Detect which cell encompasses the target text, then output its (X, Y) center coordinate. 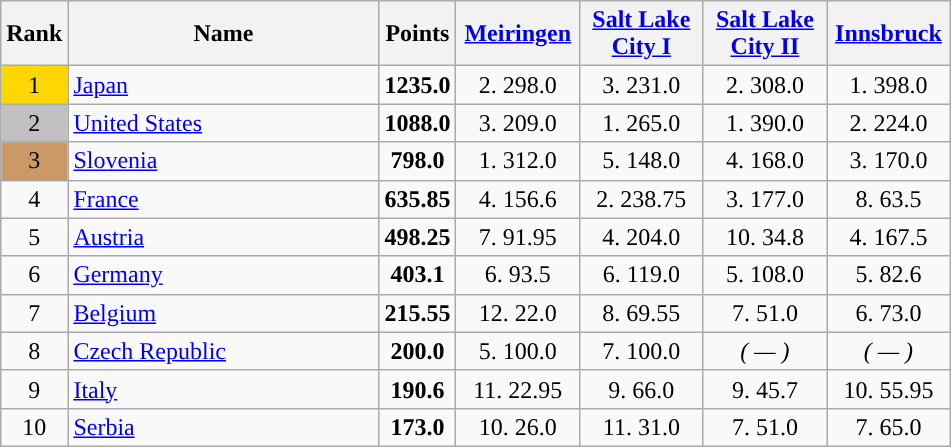
7 (34, 313)
4 (34, 199)
Belgium (224, 313)
173.0 (418, 427)
Rank (34, 34)
7. 100.0 (642, 351)
10 (34, 427)
798.0 (418, 161)
8. 69.55 (642, 313)
2. 308.0 (765, 85)
7. 91.95 (518, 237)
6. 93.5 (518, 275)
498.25 (418, 237)
1. 312.0 (518, 161)
1. 390.0 (765, 123)
8. 63.5 (889, 199)
4. 156.6 (518, 199)
10. 34.8 (765, 237)
403.1 (418, 275)
3. 231.0 (642, 85)
6 (34, 275)
2 (34, 123)
1. 398.0 (889, 85)
Points (418, 34)
4. 167.5 (889, 237)
9. 45.7 (765, 389)
3. 177.0 (765, 199)
5. 82.6 (889, 275)
4. 204.0 (642, 237)
5. 100.0 (518, 351)
1088.0 (418, 123)
11. 22.95 (518, 389)
2. 238.75 (642, 199)
7. 65.0 (889, 427)
9. 66.0 (642, 389)
12. 22.0 (518, 313)
Slovenia (224, 161)
Japan (224, 85)
France (224, 199)
10. 55.95 (889, 389)
4. 168.0 (765, 161)
10. 26.0 (518, 427)
11. 31.0 (642, 427)
200.0 (418, 351)
6. 73.0 (889, 313)
5 (34, 237)
Austria (224, 237)
Salt Lake City I (642, 34)
Name (224, 34)
Czech Republic (224, 351)
6. 119.0 (642, 275)
5. 108.0 (765, 275)
Serbia (224, 427)
Germany (224, 275)
Innsbruck (889, 34)
3 (34, 161)
3. 209.0 (518, 123)
1. 265.0 (642, 123)
215.55 (418, 313)
Meiringen (518, 34)
United States (224, 123)
Salt Lake City II (765, 34)
2. 298.0 (518, 85)
2. 224.0 (889, 123)
9 (34, 389)
1235.0 (418, 85)
190.6 (418, 389)
8 (34, 351)
1 (34, 85)
3. 170.0 (889, 161)
Italy (224, 389)
5. 148.0 (642, 161)
635.85 (418, 199)
